Locate the cell with the specified text and output its [X, Y] center coordinate. 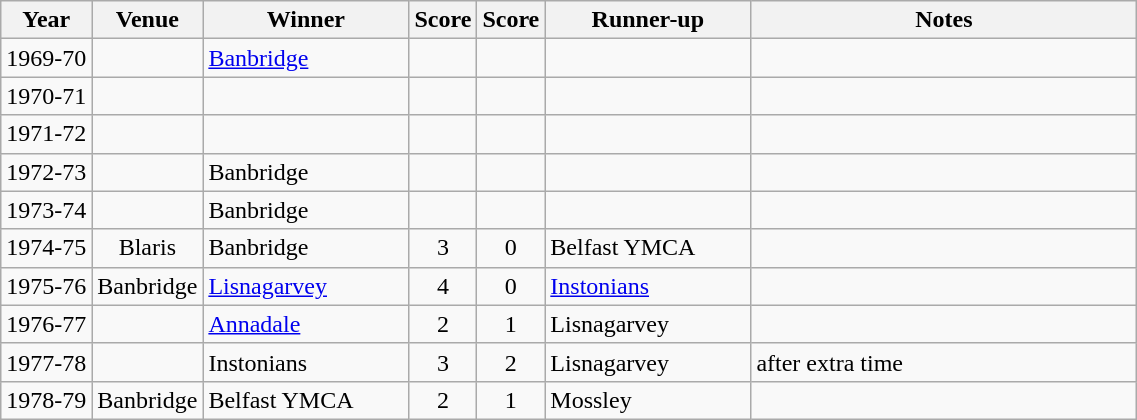
Mossley [648, 400]
1970-71 [46, 96]
Notes [944, 20]
1969-70 [46, 58]
1973-74 [46, 210]
1978-79 [46, 400]
1974-75 [46, 248]
1977-78 [46, 362]
after extra time [944, 362]
1972-73 [46, 172]
Annadale [306, 324]
Blaris [148, 248]
1975-76 [46, 286]
Winner [306, 20]
Year [46, 20]
1976-77 [46, 324]
Venue [148, 20]
4 [443, 286]
1971-72 [46, 134]
Runner-up [648, 20]
